Output the [x, y] coordinate of the center of the cell containing the given text.  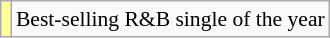
Best-selling R&B single of the year [170, 19]
